Return [x, y] of the center of cell containing provided text 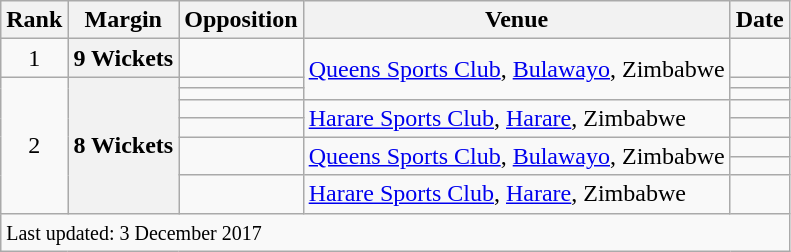
Venue [516, 20]
Margin [124, 20]
1 [34, 58]
Opposition [241, 20]
Rank [34, 20]
Date [760, 20]
8 Wickets [124, 145]
2 [34, 145]
9 Wickets [124, 58]
Last updated: 3 December 2017 [395, 232]
